Determine the [x, y] coordinate at the center of the cell enclosing the given text.  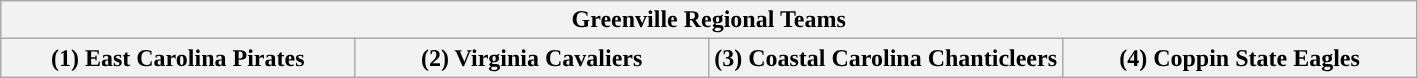
(3) Coastal Carolina Chanticleers [886, 58]
(2) Virginia Cavaliers [532, 58]
(4) Coppin State Eagles [1240, 58]
Greenville Regional Teams [709, 20]
(1) East Carolina Pirates [178, 58]
